From the cell containing the given text, extract its center point as [x, y] coordinate. 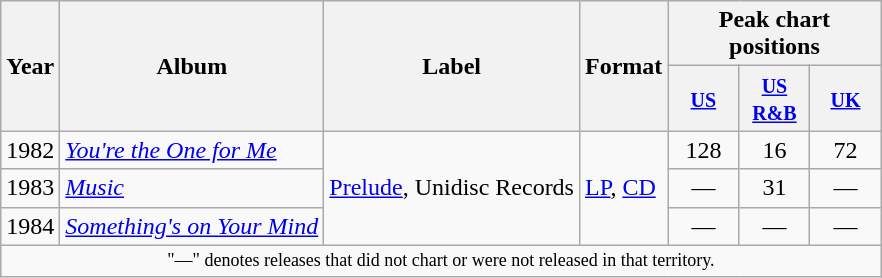
1984 [30, 226]
72 [846, 150]
Prelude, Unidisc Records [452, 188]
Something's on Your Mind [192, 226]
LP, CD [623, 188]
31 [774, 188]
"—" denotes releases that did not chart or were not released in that territory. [441, 260]
128 [704, 150]
Year [30, 66]
1982 [30, 150]
1983 [30, 188]
US [704, 98]
16 [774, 150]
US R&B [774, 98]
Format [623, 66]
Label [452, 66]
Album [192, 66]
You're the One for Me [192, 150]
Music [192, 188]
UK [846, 98]
Peak chart positions [774, 34]
